Extract the [X, Y] coordinate from the center of the cell holding the provided text.  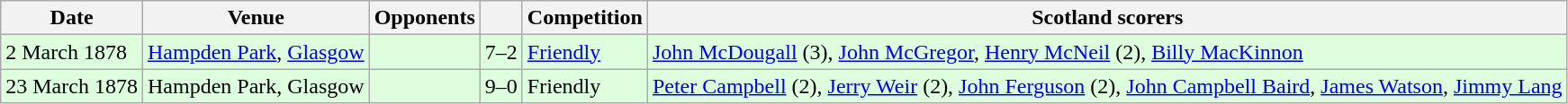
7–2 [500, 52]
Date [72, 18]
Peter Campbell (2), Jerry Weir (2), John Ferguson (2), John Campbell Baird, James Watson, Jimmy Lang [1107, 86]
23 March 1878 [72, 86]
Scotland scorers [1107, 18]
2 March 1878 [72, 52]
Venue [256, 18]
9–0 [500, 86]
Opponents [425, 18]
John McDougall (3), John McGregor, Henry McNeil (2), Billy MacKinnon [1107, 52]
Competition [585, 18]
